Identify which cell holds the provided text, then report its (x, y) central coordinate. 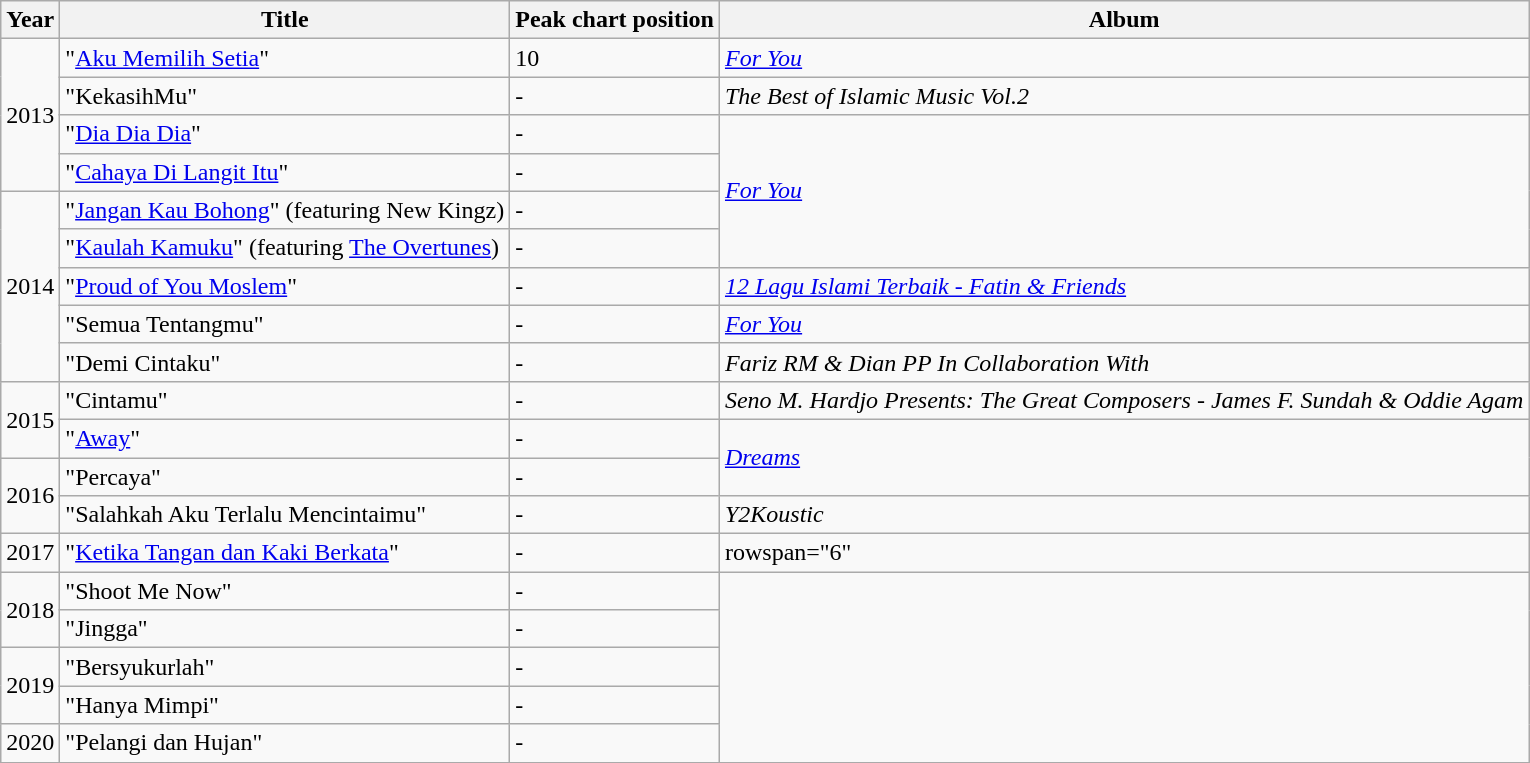
rowspan="6" (1124, 553)
Dreams (1124, 457)
"Cahaya Di Langit Itu" (285, 172)
"KekasihMu" (285, 96)
Year (30, 20)
Title (285, 20)
Y2Koustic (1124, 515)
"Demi Cintaku" (285, 362)
"Jingga" (285, 629)
2016 (30, 496)
"Away" (285, 438)
"Bersyukurlah" (285, 667)
Album (1124, 20)
Fariz RM & Dian PP In Collaboration With (1124, 362)
12 Lagu Islami Terbaik - Fatin & Friends (1124, 286)
"Salahkah Aku Terlalu Mencintaimu" (285, 515)
2018 (30, 610)
"Shoot Me Now" (285, 591)
2014 (30, 286)
"Percaya" (285, 477)
"Jangan Kau Bohong" (featuring New Kingz) (285, 210)
"Kaulah Kamuku" (featuring The Overtunes) (285, 248)
"Ketika Tangan dan Kaki Berkata" (285, 553)
2020 (30, 743)
2013 (30, 115)
Peak chart position (615, 20)
"Pelangi dan Hujan" (285, 743)
"Proud of You Moslem" (285, 286)
"Hanya Mimpi" (285, 705)
"Semua Tentangmu" (285, 324)
"Aku Memilih Setia" (285, 58)
10 (615, 58)
"Dia Dia Dia" (285, 134)
2015 (30, 419)
The Best of Islamic Music Vol.2 (1124, 96)
"Cintamu" (285, 400)
2017 (30, 553)
Seno M. Hardjo Presents: The Great Composers - James F. Sundah & Oddie Agam (1124, 400)
2019 (30, 686)
